From the cell containing the given text, extract its center point as [X, Y] coordinate. 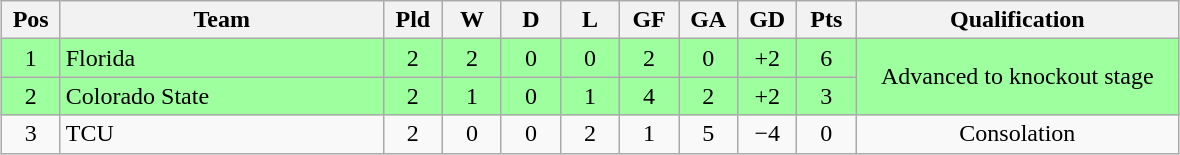
Pts [826, 20]
5 [708, 134]
Advanced to knockout stage [1018, 77]
Qualification [1018, 20]
4 [650, 96]
GD [768, 20]
6 [826, 58]
Pld [412, 20]
Colorado State [222, 96]
W [472, 20]
D [530, 20]
−4 [768, 134]
Pos [30, 20]
GA [708, 20]
Consolation [1018, 134]
Team [222, 20]
GF [650, 20]
Florida [222, 58]
L [590, 20]
TCU [222, 134]
